Locate the cell with the specified text and output its [x, y] center coordinate. 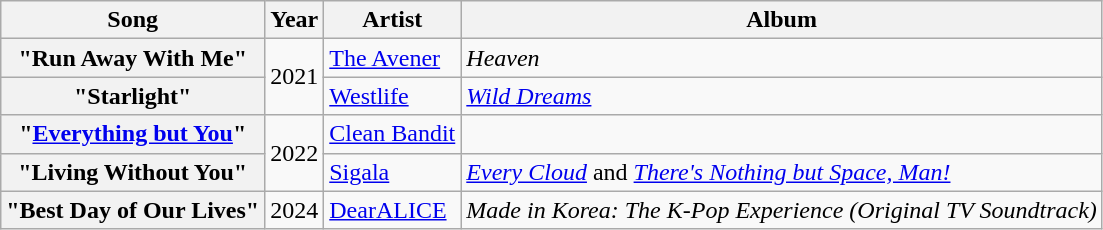
Song [133, 20]
2021 [294, 77]
"Best Day of Our Lives" [133, 210]
Year [294, 20]
2022 [294, 153]
Made in Korea: The K-Pop Experience (Original TV Soundtrack) [782, 210]
Artist [392, 20]
"Living Without You" [133, 172]
DearALICE [392, 210]
Clean Bandit [392, 134]
2024 [294, 210]
Wild Dreams [782, 96]
The Avener [392, 58]
Westlife [392, 96]
"Run Away With Me" [133, 58]
Album [782, 20]
"Everything but You" [133, 134]
Every Cloud and There's Nothing but Space, Man! [782, 172]
"Starlight" [133, 96]
Sigala [392, 172]
Heaven [782, 58]
